Scan for the cell matching the given text and deliver its (x, y) coordinate at center. 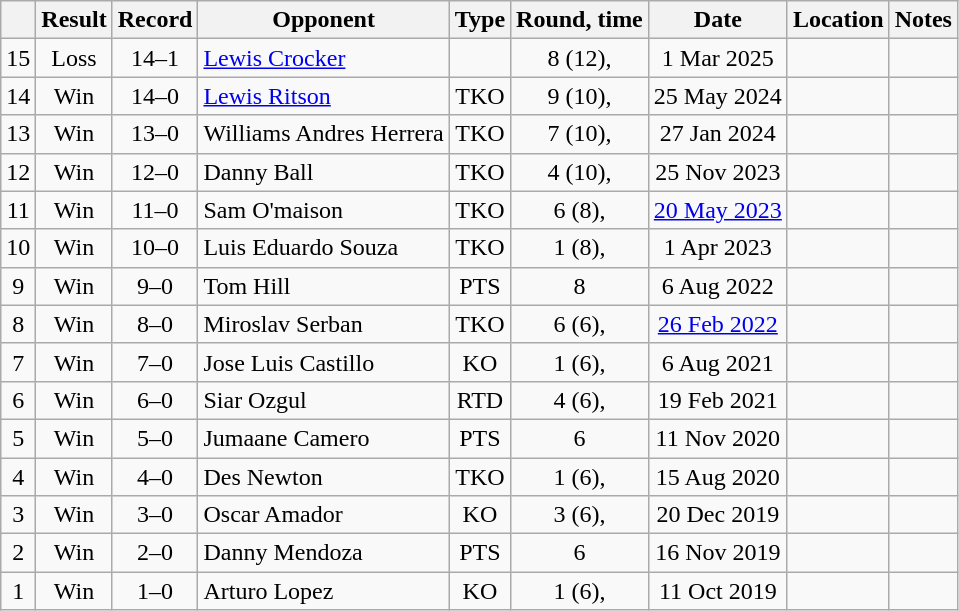
1 Apr 2023 (718, 248)
8 (12), (580, 58)
12–0 (155, 172)
8–0 (155, 324)
1 (8), (580, 248)
7 (10), (580, 134)
11 Nov 2020 (718, 438)
12 (18, 172)
14 (18, 96)
16 Nov 2019 (718, 553)
6 Aug 2021 (718, 362)
Miroslav Serban (324, 324)
20 May 2023 (718, 210)
2 (18, 553)
Jumaane Camero (324, 438)
5–0 (155, 438)
3–0 (155, 515)
4 (18, 477)
14–1 (155, 58)
25 Nov 2023 (718, 172)
10 (18, 248)
Siar Ozgul (324, 400)
Danny Mendoza (324, 553)
9 (18, 286)
1 Mar 2025 (718, 58)
Lewis Crocker (324, 58)
11 (18, 210)
11–0 (155, 210)
20 Dec 2019 (718, 515)
Round, time (580, 20)
Luis Eduardo Souza (324, 248)
Opponent (324, 20)
RTD (480, 400)
Tom Hill (324, 286)
26 Feb 2022 (718, 324)
15 (18, 58)
6 (6), (580, 324)
11 Oct 2019 (718, 591)
Date (718, 20)
6 (8), (580, 210)
1 (18, 591)
6 Aug 2022 (718, 286)
9–0 (155, 286)
4 (10), (580, 172)
Type (480, 20)
27 Jan 2024 (718, 134)
1–0 (155, 591)
25 May 2024 (718, 96)
Result (74, 20)
13–0 (155, 134)
Location (838, 20)
4–0 (155, 477)
Danny Ball (324, 172)
Notes (923, 20)
3 (6), (580, 515)
Des Newton (324, 477)
15 Aug 2020 (718, 477)
Lewis Ritson (324, 96)
19 Feb 2021 (718, 400)
13 (18, 134)
Williams Andres Herrera (324, 134)
3 (18, 515)
7–0 (155, 362)
Arturo Lopez (324, 591)
2–0 (155, 553)
Loss (74, 58)
Record (155, 20)
5 (18, 438)
9 (10), (580, 96)
Oscar Amador (324, 515)
10–0 (155, 248)
6–0 (155, 400)
Sam O'maison (324, 210)
4 (6), (580, 400)
Jose Luis Castillo (324, 362)
14–0 (155, 96)
7 (18, 362)
